Search for the cell housing the specified text and yield its (x, y) center coordinate. 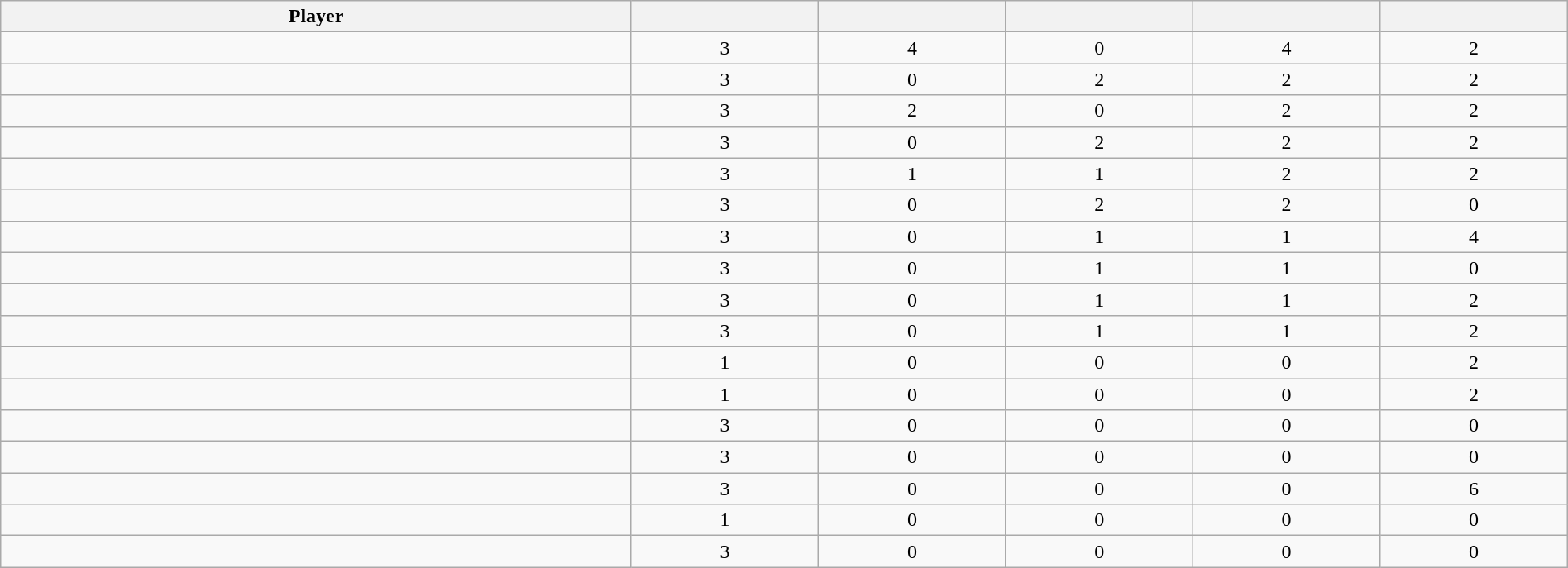
6 (1474, 489)
Player (316, 17)
